Provide the (X, Y) coordinate of the cell's center where the given text is located.  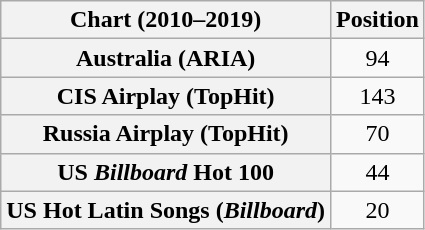
143 (378, 96)
70 (378, 134)
20 (378, 210)
94 (378, 58)
Chart (2010–2019) (166, 20)
US Billboard Hot 100 (166, 172)
Russia Airplay (TopHit) (166, 134)
44 (378, 172)
CIS Airplay (TopHit) (166, 96)
US Hot Latin Songs (Billboard) (166, 210)
Australia (ARIA) (166, 58)
Position (378, 20)
